Search for the cell housing the specified text and yield its (X, Y) center coordinate. 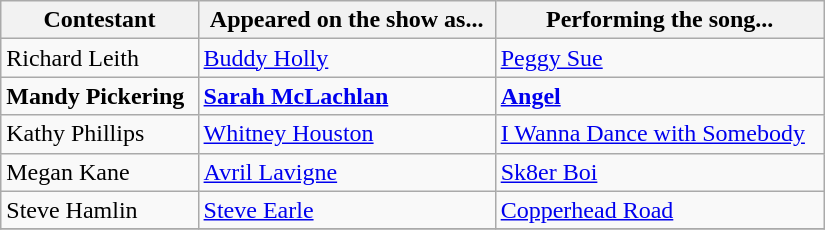
Megan Kane (100, 172)
Sk8er Boi (660, 172)
Avril Lavigne (346, 172)
Contestant (100, 20)
Peggy Sue (660, 58)
Kathy Phillips (100, 134)
Steve Earle (346, 210)
Angel (660, 96)
Richard Leith (100, 58)
Copperhead Road (660, 210)
Mandy Pickering (100, 96)
Buddy Holly (346, 58)
I Wanna Dance with Somebody (660, 134)
Appeared on the show as... (346, 20)
Whitney Houston (346, 134)
Sarah McLachlan (346, 96)
Performing the song... (660, 20)
Steve Hamlin (100, 210)
